Detect which cell encompasses the target text, then output its (x, y) center coordinate. 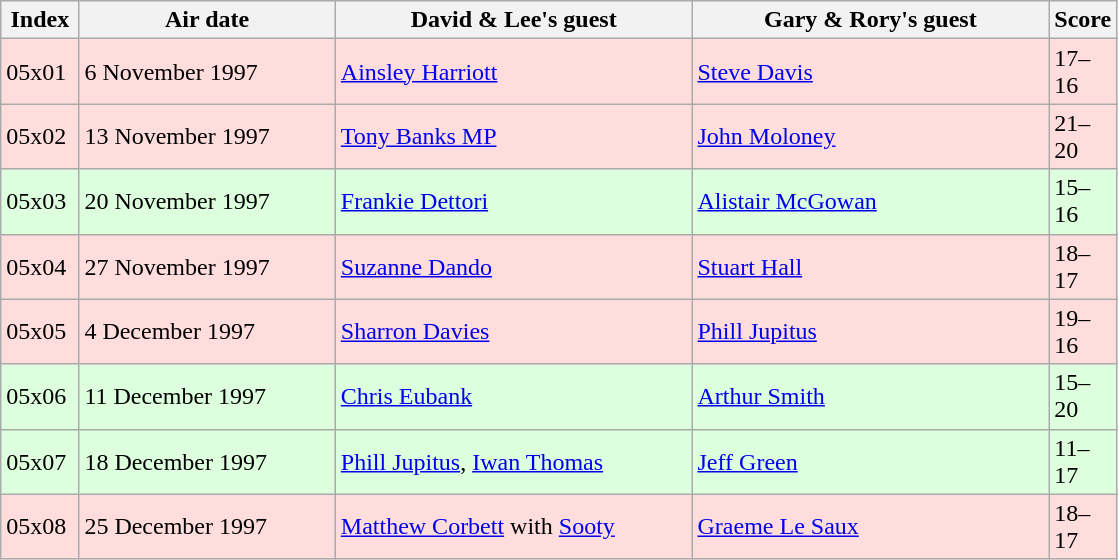
Air date (207, 20)
13 November 1997 (207, 136)
Index (40, 20)
Alistair McGowan (870, 202)
Stuart Hall (870, 266)
Phill Jupitus, Iwan Thomas (514, 462)
05x06 (40, 396)
11 December 1997 (207, 396)
Ainsley Harriott (514, 72)
15–16 (1083, 202)
Graeme Le Saux (870, 526)
05x07 (40, 462)
05x05 (40, 332)
05x02 (40, 136)
15–20 (1083, 396)
11–17 (1083, 462)
20 November 1997 (207, 202)
Matthew Corbett with Sooty (514, 526)
David & Lee's guest (514, 20)
05x01 (40, 72)
18 December 1997 (207, 462)
Sharron Davies (514, 332)
05x03 (40, 202)
John Moloney (870, 136)
25 December 1997 (207, 526)
Score (1083, 20)
Phill Jupitus (870, 332)
Suzanne Dando (514, 266)
Frankie Dettori (514, 202)
Arthur Smith (870, 396)
Gary & Rory's guest (870, 20)
Tony Banks MP (514, 136)
Chris Eubank (514, 396)
19–16 (1083, 332)
Jeff Green (870, 462)
05x08 (40, 526)
27 November 1997 (207, 266)
Steve Davis (870, 72)
21–20 (1083, 136)
05x04 (40, 266)
4 December 1997 (207, 332)
6 November 1997 (207, 72)
17–16 (1083, 72)
